Locate the cell with the specified text and output its [X, Y] center coordinate. 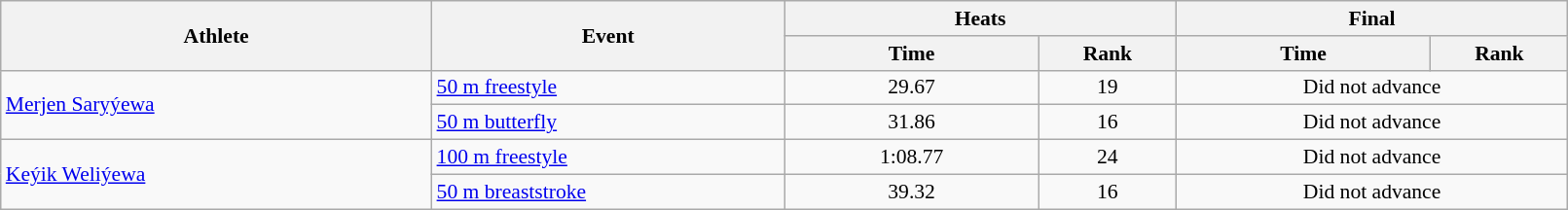
50 m butterfly [608, 122]
Event [608, 35]
Athlete [216, 35]
Final [1372, 18]
31.86 [912, 122]
Merjen Saryýewa [216, 105]
50 m breaststroke [608, 192]
19 [1108, 87]
1:08.77 [912, 157]
50 m freestyle [608, 87]
24 [1108, 157]
Heats [980, 18]
Keýik Weliýewa [216, 175]
39.32 [912, 192]
100 m freestyle [608, 157]
29.67 [912, 87]
